Find where the given text appears and provide that cell's center as [x, y] coordinate. 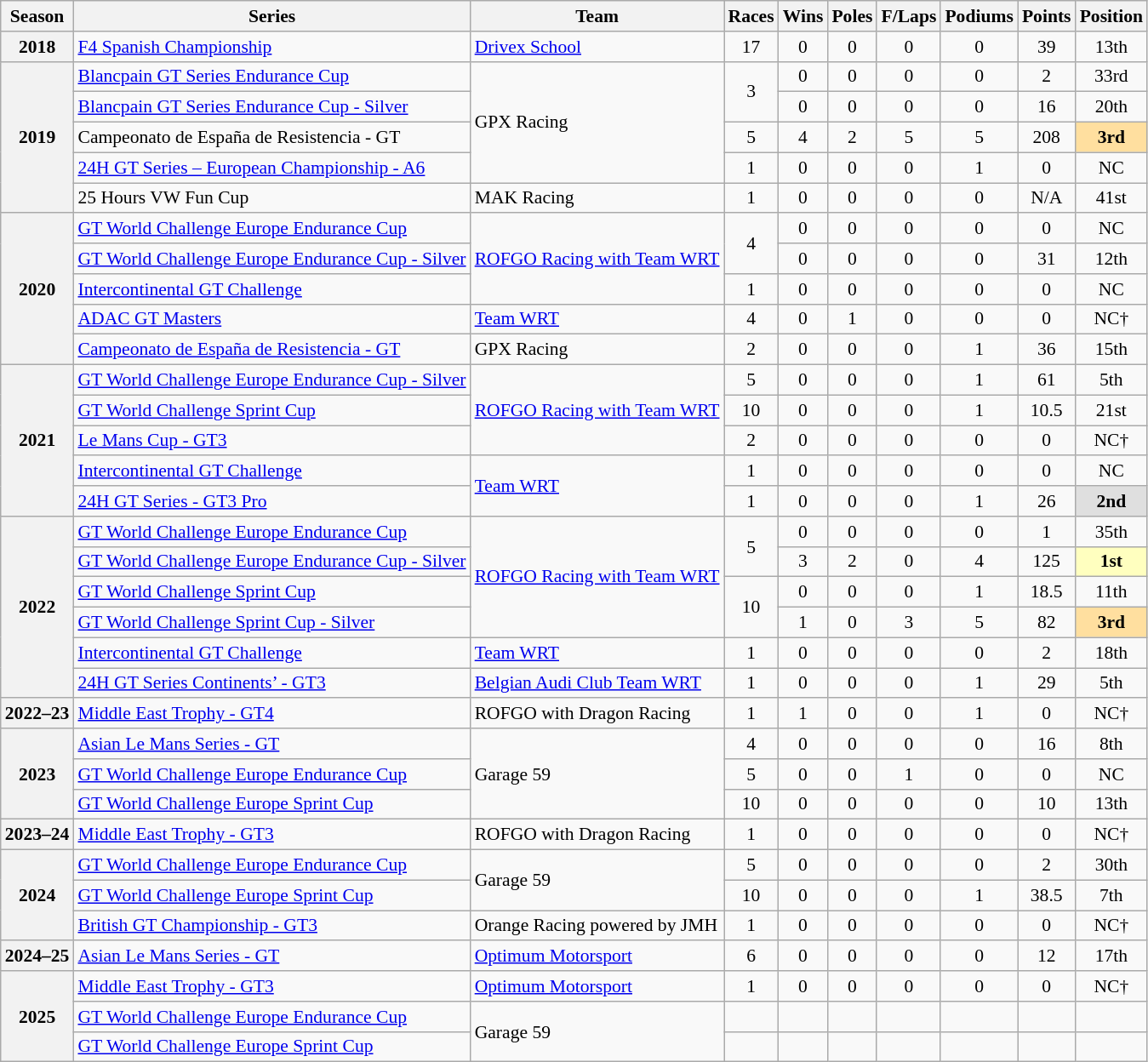
2021 [37, 441]
31 [1047, 259]
2025 [37, 1016]
ADAC GT Masters [271, 319]
GT World Challenge Sprint Cup - Silver [271, 623]
2023 [37, 774]
Wins [803, 16]
N/A [1047, 198]
29 [1047, 683]
8th [1111, 744]
F4 Spanish Championship [271, 47]
36 [1047, 350]
30th [1111, 865]
24H GT Series Continents’ - GT3 [271, 683]
Middle East Trophy - GT4 [271, 714]
MAK Racing [597, 198]
18.5 [1047, 592]
12 [1047, 956]
12th [1111, 259]
Season [37, 16]
35th [1111, 532]
2nd [1111, 501]
82 [1047, 623]
Position [1111, 16]
2022 [37, 608]
208 [1047, 138]
11th [1111, 592]
39 [1047, 47]
Races [751, 16]
Poles [852, 16]
Team [597, 16]
2018 [37, 47]
2024–25 [37, 956]
25 Hours VW Fun Cup [271, 198]
18th [1111, 653]
2024 [37, 895]
33rd [1111, 77]
10.5 [1047, 410]
Podiums [979, 16]
38.5 [1047, 895]
Series [271, 16]
2019 [37, 137]
17th [1111, 956]
24H GT Series - GT3 Pro [271, 501]
7th [1111, 895]
61 [1047, 380]
F/Laps [909, 16]
Drivex School [597, 47]
2020 [37, 289]
Belgian Audi Club Team WRT [597, 683]
20th [1111, 107]
24H GT Series – European Championship - A6 [271, 168]
6 [751, 956]
2023–24 [37, 835]
1st [1111, 562]
125 [1047, 562]
21st [1111, 410]
Blancpain GT Series Endurance Cup - Silver [271, 107]
Le Mans Cup - GT3 [271, 441]
Blancpain GT Series Endurance Cup [271, 77]
17 [751, 47]
British GT Championship - GT3 [271, 926]
Orange Racing powered by JMH [597, 926]
2022–23 [37, 714]
41st [1111, 198]
15th [1111, 350]
26 [1047, 501]
Points [1047, 16]
